Extract the [x, y] coordinate from the center of the cell holding the provided text.  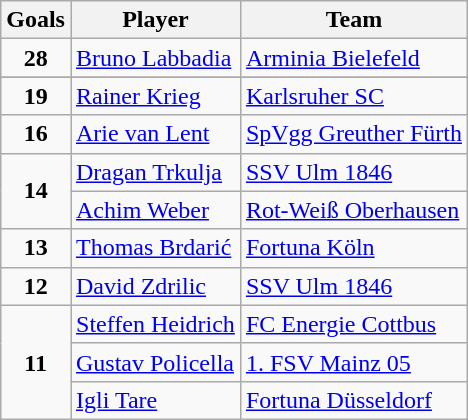
SpVgg Greuther Fürth [354, 134]
Arie van Lent [155, 134]
19 [36, 96]
Igli Tare [155, 400]
Team [354, 20]
11 [36, 362]
Gustav Policella [155, 362]
Goals [36, 20]
Dragan Trkulja [155, 172]
Fortuna Köln [354, 248]
FC Energie Cottbus [354, 324]
Rainer Krieg [155, 96]
Rot-Weiß Oberhausen [354, 210]
13 [36, 248]
Fortuna Düsseldorf [354, 400]
Player [155, 20]
Bruno Labbadia [155, 58]
David Zdrilic [155, 286]
28 [36, 58]
Karlsruher SC [354, 96]
16 [36, 134]
Thomas Brdarić [155, 248]
14 [36, 191]
12 [36, 286]
Steffen Heidrich [155, 324]
Arminia Bielefeld [354, 58]
Achim Weber [155, 210]
1. FSV Mainz 05 [354, 362]
